Determine the [X, Y] coordinate at the center of the cell enclosing the given text.  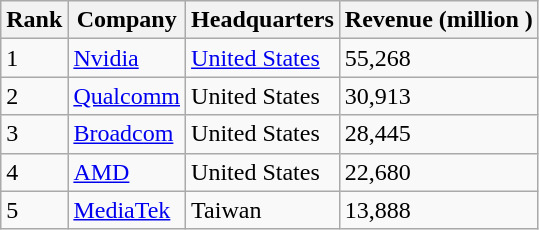
MediaTek [127, 210]
Broadcom [127, 134]
28,445 [438, 134]
Headquarters [263, 20]
Qualcomm [127, 96]
55,268 [438, 58]
Rank [34, 20]
30,913 [438, 96]
Nvidia [127, 58]
22,680 [438, 172]
Company [127, 20]
5 [34, 210]
1 [34, 58]
Revenue (million ) [438, 20]
4 [34, 172]
AMD [127, 172]
Taiwan [263, 210]
2 [34, 96]
3 [34, 134]
13,888 [438, 210]
